Return (X, Y) of the center of cell containing provided text 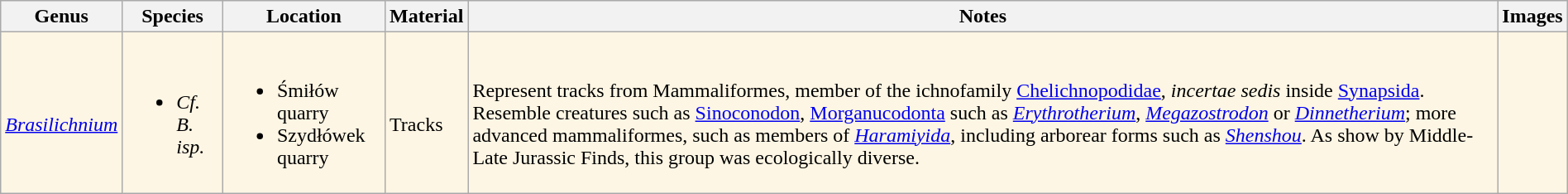
Species (173, 17)
Location (304, 17)
Genus (61, 17)
Material (426, 17)
Cf. B. isp. (173, 113)
Tracks (426, 113)
Notes (982, 17)
Images (1532, 17)
Śmiłów quarrySzydłówek quarry (304, 113)
Brasilichnium (61, 113)
